Pinpoint the cell where the given text exists, returning its (x, y) midpoint coordinate. 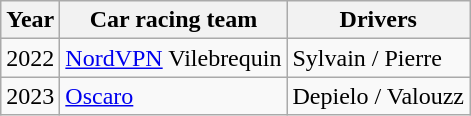
Oscaro (174, 96)
2023 (30, 96)
Drivers (378, 20)
Sylvain / Pierre (378, 58)
NordVPN Vilebrequin (174, 58)
Year (30, 20)
Car racing team (174, 20)
2022 (30, 58)
Depielo / Valouzz (378, 96)
